Extract the [X, Y] coordinate from the center of the cell holding the provided text.  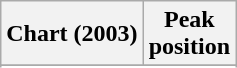
Chart (2003) [72, 34]
Peakposition [189, 34]
